Return the (x, y) coordinate for the center point of the cell that contains the specified text.  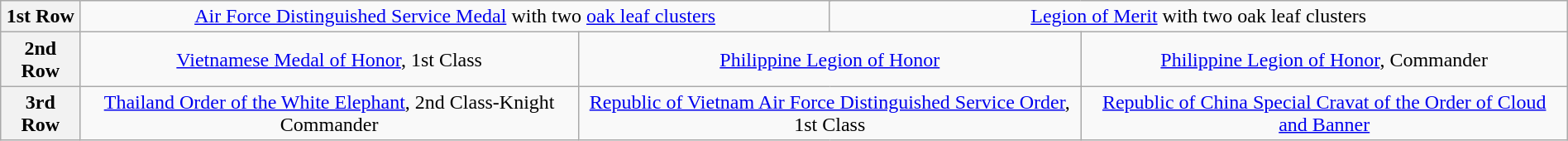
Philippine Legion of Honor, Commander (1324, 60)
Air Force Distinguished Service Medal with two oak leaf clusters (455, 17)
3rd Row (41, 113)
1st Row (41, 17)
Republic of China Special Cravat of the Order of Cloud and Banner (1324, 113)
Philippine Legion of Honor (829, 60)
Republic of Vietnam Air Force Distinguished Service Order, 1st Class (829, 113)
2nd Row (41, 60)
Vietnamese Medal of Honor, 1st Class (329, 60)
Legion of Merit with two oak leaf clusters (1198, 17)
Thailand Order of the White Elephant, 2nd Class-Knight Commander (329, 113)
